Return [x, y] of the center of cell containing provided text 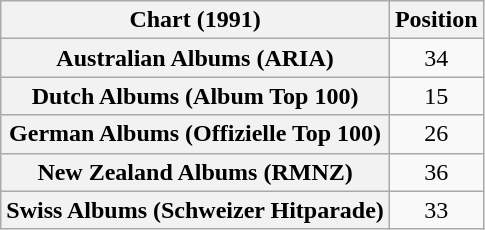
Swiss Albums (Schweizer Hitparade) [196, 210]
New Zealand Albums (RMNZ) [196, 172]
26 [436, 134]
33 [436, 210]
36 [436, 172]
34 [436, 58]
15 [436, 96]
Dutch Albums (Album Top 100) [196, 96]
Position [436, 20]
Australian Albums (ARIA) [196, 58]
German Albums (Offizielle Top 100) [196, 134]
Chart (1991) [196, 20]
